Capture the cell that displays the provided text and extract its (X, Y) central coordinate. 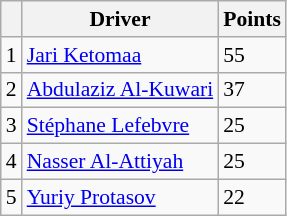
3 (12, 126)
55 (252, 55)
Stéphane Lefebvre (120, 126)
Abdulaziz Al-Kuwari (120, 90)
37 (252, 90)
5 (12, 197)
Jari Ketomaa (120, 55)
Yuriy Protasov (120, 197)
4 (12, 162)
Points (252, 19)
Nasser Al-Attiyah (120, 162)
Driver (120, 19)
22 (252, 197)
2 (12, 90)
1 (12, 55)
